Return [x, y] of the center of cell containing provided text 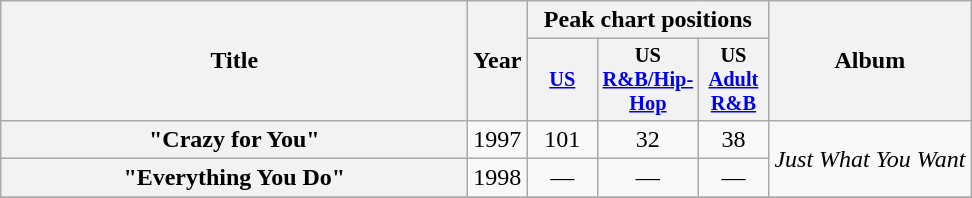
US R&B/Hip-Hop [648, 80]
1997 [498, 139]
"Crazy for You" [234, 139]
Title [234, 61]
101 [562, 139]
38 [734, 139]
1998 [498, 178]
Peak chart positions [648, 20]
Just What You Want [870, 158]
Year [498, 61]
US Adult R&B [734, 80]
"Everything You Do" [234, 178]
32 [648, 139]
US [562, 80]
Album [870, 61]
